Extract the [x, y] coordinate from the center of the cell holding the provided text.  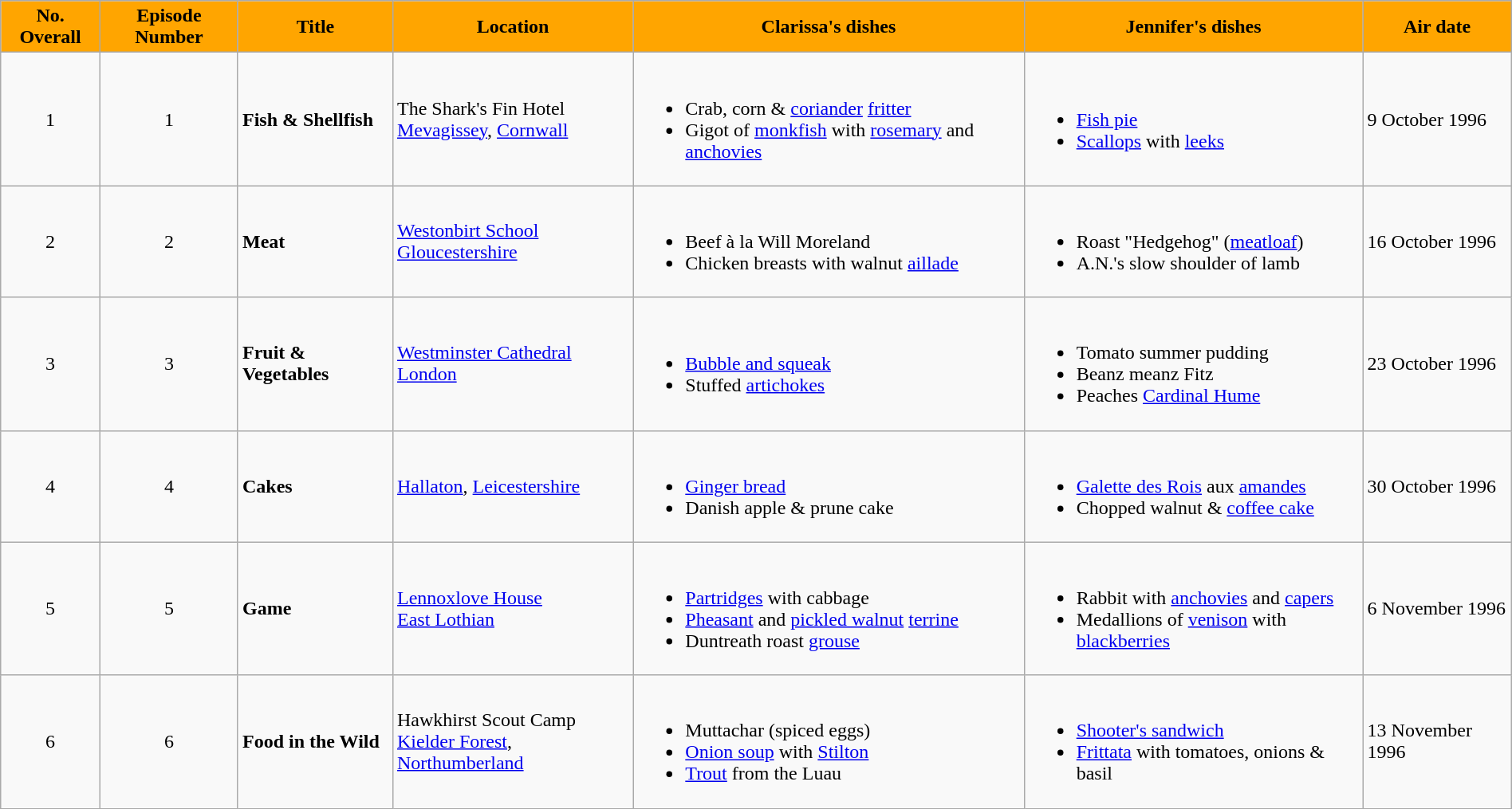
Lennoxlove House East Lothian [512, 609]
Cakes [315, 486]
Game [315, 609]
Title [315, 27]
30 October 1996 [1437, 486]
Hawkhirst Scout Camp Kielder Forest, Northumberland [512, 741]
Tomato summer puddingBeanz meanz FitzPeaches Cardinal Hume [1193, 363]
Air date [1437, 27]
Fruit & Vegetables [315, 363]
Location [512, 27]
Food in the Wild [315, 741]
Roast "Hedgehog" (meatloaf)A.N.'s slow shoulder of lamb [1193, 242]
Westonbirt SchoolGloucestershire [512, 242]
Bubble and squeakStuffed artichokes [829, 363]
Ginger breadDanish apple & prune cake [829, 486]
Beef à la Will MorelandChicken breasts with walnut aillade [829, 242]
Galette des Rois aux amandesChopped walnut & coffee cake [1193, 486]
Clarissa's dishes [829, 27]
Jennifer's dishes [1193, 27]
Partridges with cabbagePheasant and pickled walnut terrineDuntreath roast grouse [829, 609]
Rabbit with anchovies and capersMedallions of venison with blackberries [1193, 609]
23 October 1996 [1437, 363]
Meat [315, 242]
13 November 1996 [1437, 741]
Episode Number [169, 27]
Fish & Shellfish [315, 120]
Crab, corn & coriander fritterGigot of monkfish with rosemary and anchovies [829, 120]
9 October 1996 [1437, 120]
16 October 1996 [1437, 242]
The Shark's Fin HotelMevagissey, Cornwall [512, 120]
6 November 1996 [1437, 609]
Shooter's sandwichFrittata with tomatoes, onions & basil [1193, 741]
Westminster CathedralLondon [512, 363]
Muttachar (spiced eggs)Onion soup with StiltonTrout from the Luau [829, 741]
Hallaton, Leicestershire [512, 486]
Fish pieScallops with leeks [1193, 120]
No. Overall [51, 27]
